Pinpoint the cell where the given text exists, returning its (x, y) midpoint coordinate. 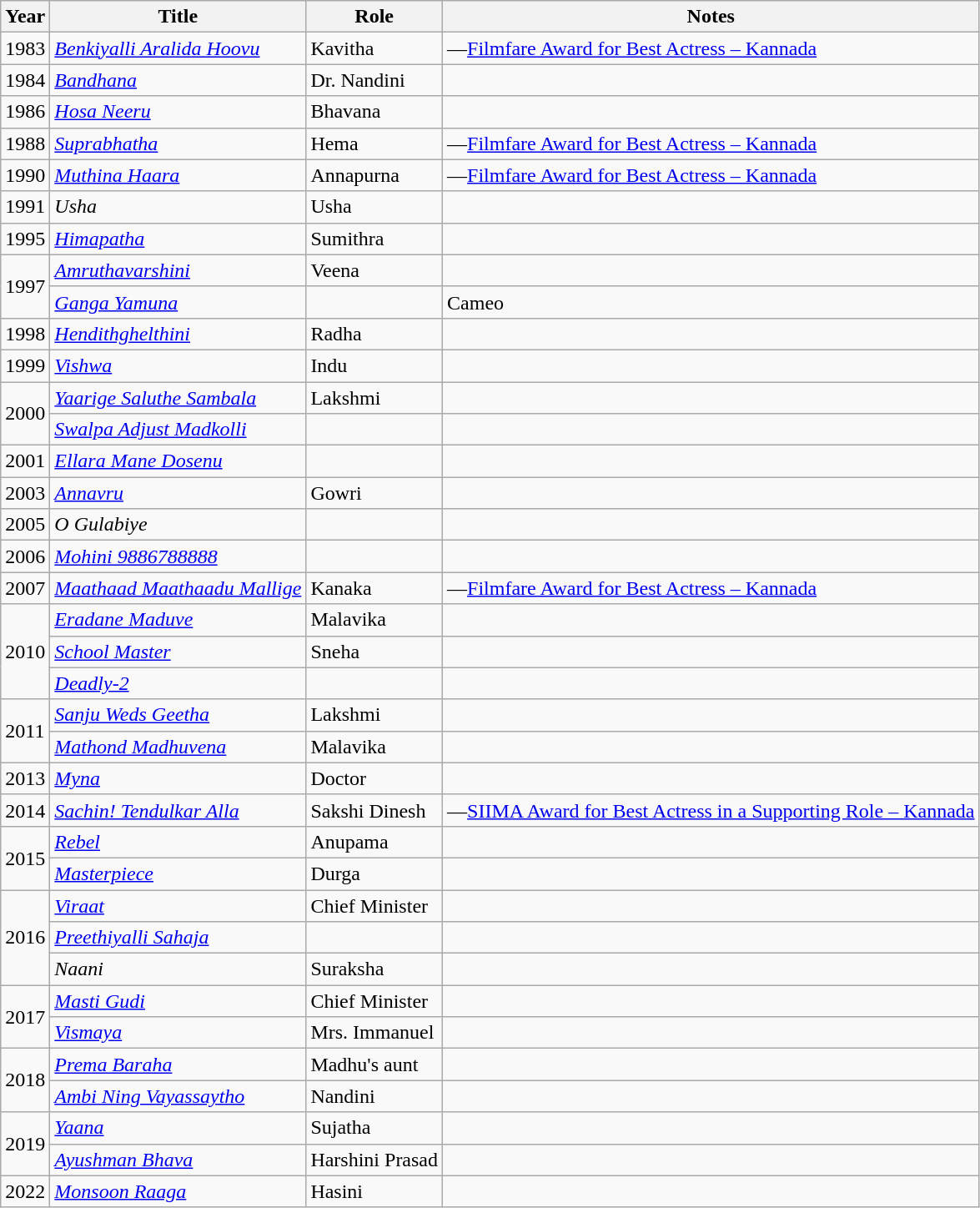
Role (374, 17)
O Gulabiye (178, 525)
Nandini (374, 1096)
1990 (25, 175)
Kanaka (374, 588)
2017 (25, 1017)
Sneha (374, 652)
Monsoon Raaga (178, 1191)
Ellara Mane Dosenu (178, 461)
2010 (25, 652)
Sujatha (374, 1128)
Rebel (178, 842)
Veena (374, 270)
Madhu's aunt (374, 1065)
Hasini (374, 1191)
1997 (25, 286)
2015 (25, 858)
Ambi Ning Vayassaytho (178, 1096)
Sanju Weds Geetha (178, 715)
2001 (25, 461)
2018 (25, 1080)
2022 (25, 1191)
Yaana (178, 1128)
2014 (25, 810)
Maathaad Maathaadu Mallige (178, 588)
Suprabhatha (178, 143)
Year (25, 17)
Cameo (711, 302)
2013 (25, 778)
Preethiyalli Sahaja (178, 938)
2000 (25, 414)
Doctor (374, 778)
2007 (25, 588)
Annapurna (374, 175)
Hosa Neeru (178, 112)
1983 (25, 48)
Mohini 9886788888 (178, 556)
Durga (374, 873)
1984 (25, 80)
1998 (25, 334)
Vismaya (178, 1033)
—SIIMA Award for Best Actress in a Supporting Role – Kannada (711, 810)
Masterpiece (178, 873)
Naani (178, 969)
1995 (25, 239)
Ayushman Bhava (178, 1160)
1999 (25, 365)
Sakshi Dinesh (374, 810)
Himapatha (178, 239)
Yaarige Saluthe Sambala (178, 398)
Benkiyalli Aralida Hoovu (178, 48)
Notes (711, 17)
Dr. Nandini (374, 80)
Eradane Maduve (178, 620)
1986 (25, 112)
2003 (25, 493)
Bhavana (374, 112)
2011 (25, 731)
School Master (178, 652)
Radha (374, 334)
Hema (374, 143)
2005 (25, 525)
Anupama (374, 842)
2006 (25, 556)
Sumithra (374, 239)
Swalpa Adjust Madkolli (178, 430)
Vishwa (178, 365)
Prema Baraha (178, 1065)
Amruthavarshini (178, 270)
Masti Gudi (178, 1001)
Hendithghelthini (178, 334)
2016 (25, 937)
Suraksha (374, 969)
Ganga Yamuna (178, 302)
1991 (25, 207)
2019 (25, 1144)
Kavitha (374, 48)
Title (178, 17)
Indu (374, 365)
Deadly-2 (178, 683)
1988 (25, 143)
Annavru (178, 493)
Muthina Haara (178, 175)
Sachin! Tendulkar Alla (178, 810)
Bandhana (178, 80)
Harshini Prasad (374, 1160)
Myna (178, 778)
Gowri (374, 493)
Mrs. Immanuel (374, 1033)
Viraat (178, 905)
Mathond Madhuvena (178, 747)
